Extract the (X, Y) coordinate from the center of the cell holding the provided text.  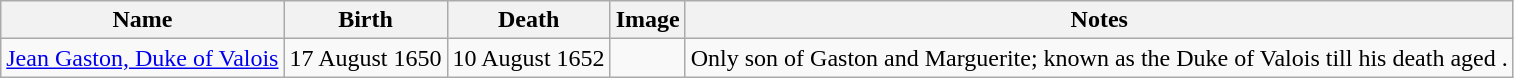
Jean Gaston, Duke of Valois (142, 58)
Only son of Gaston and Marguerite; known as the Duke of Valois till his death aged . (1099, 58)
Name (142, 20)
Death (528, 20)
Notes (1099, 20)
10 August 1652 (528, 58)
Image (648, 20)
Birth (366, 20)
17 August 1650 (366, 58)
